Return (x, y) of the center of cell containing provided text 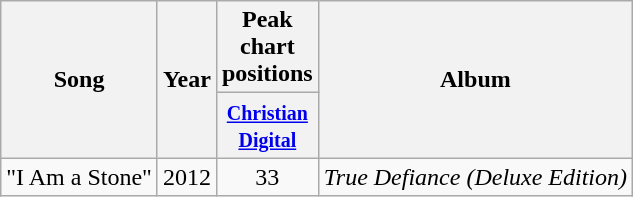
Song (80, 80)
2012 (186, 177)
Album (475, 80)
33 (267, 177)
True Defiance (Deluxe Edition) (475, 177)
Year (186, 80)
Christian Digital (267, 126)
Peak chart positions (267, 47)
"I Am a Stone" (80, 177)
